Capture the cell that displays the provided text and extract its [x, y] central coordinate. 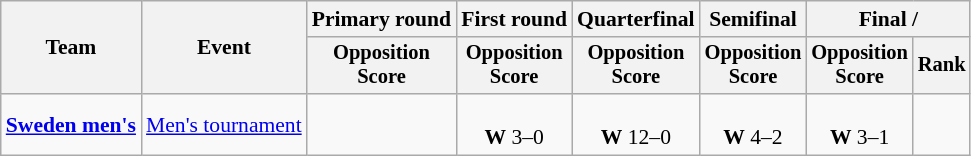
W 4–2 [754, 124]
First round [514, 19]
Final / [888, 19]
W 3–0 [514, 124]
Semifinal [754, 19]
Event [224, 48]
Rank [942, 66]
Men's tournament [224, 124]
Team [71, 48]
Primary round [382, 19]
W 12–0 [636, 124]
Quarterfinal [636, 19]
W 3–1 [860, 124]
Sweden men's [71, 124]
